Return the [x, y] coordinate for the center point of the cell that contains the specified text.  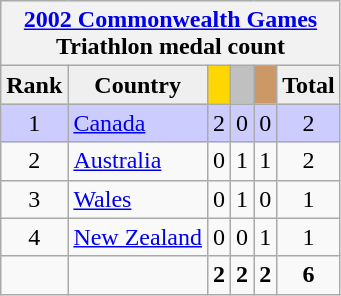
Total [309, 85]
6 [309, 275]
2002 Commonwealth Games Triathlon medal count [170, 34]
Canada [138, 123]
Rank [34, 85]
Wales [138, 199]
4 [34, 237]
New Zealand [138, 237]
Country [138, 85]
3 [34, 199]
Australia [138, 161]
